Detect which cell encompasses the target text, then output its [X, Y] center coordinate. 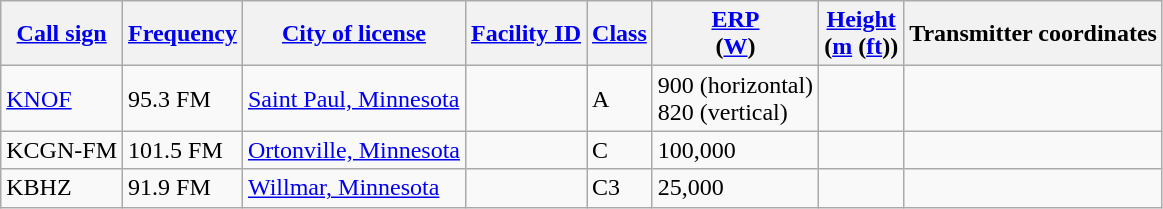
C [620, 150]
Class [620, 34]
A [620, 98]
25,000 [735, 188]
KNOF [62, 98]
100,000 [735, 150]
Facility ID [526, 34]
Height(m (ft)) [862, 34]
95.3 FM [183, 98]
Call sign [62, 34]
KCGN-FM [62, 150]
ERP(W) [735, 34]
900 (horizontal)820 (vertical) [735, 98]
Ortonville, Minnesota [354, 150]
101.5 FM [183, 150]
City of license [354, 34]
Saint Paul, Minnesota [354, 98]
91.9 FM [183, 188]
C3 [620, 188]
Frequency [183, 34]
KBHZ [62, 188]
Willmar, Minnesota [354, 188]
Transmitter coordinates [1034, 34]
